Pinpoint the cell where the given text exists, returning its (X, Y) midpoint coordinate. 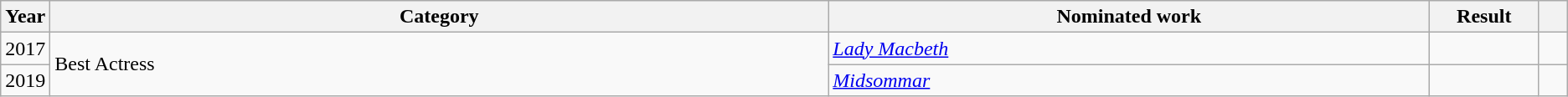
2019 (25, 80)
Year (25, 17)
Category (439, 17)
2017 (25, 48)
Nominated work (1129, 17)
Result (1484, 17)
Midsommar (1129, 80)
Lady Macbeth (1129, 48)
Best Actress (439, 64)
